Extract the [X, Y] coordinate from the center of the cell holding the provided text.  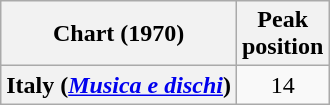
Chart (1970) [119, 34]
Peakposition [282, 34]
14 [282, 85]
Italy (Musica e dischi) [119, 85]
